Extract the [x, y] coordinate from the center of the cell holding the provided text.  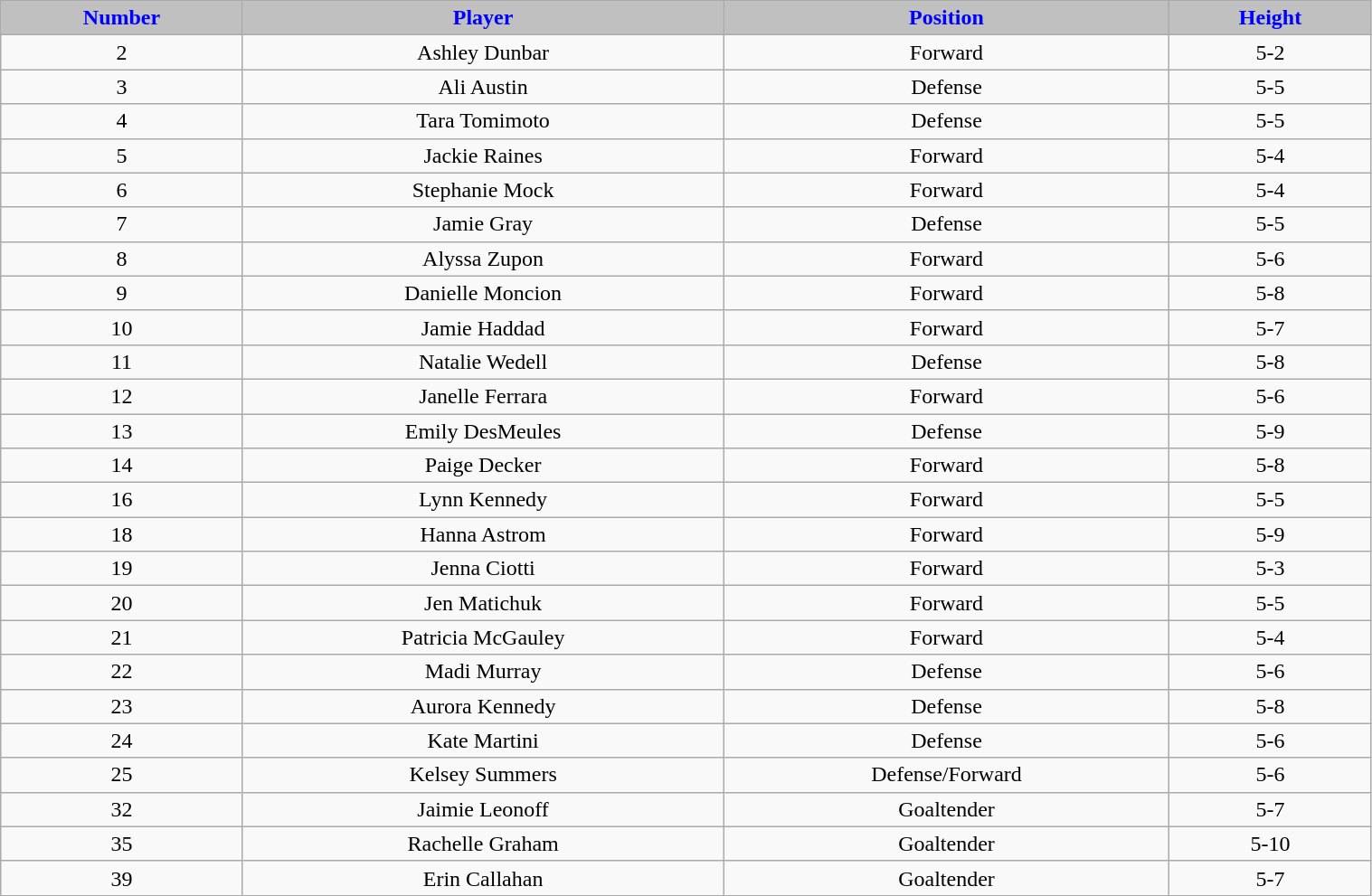
Lynn Kennedy [483, 500]
Paige Decker [483, 466]
Jamie Haddad [483, 327]
Rachelle Graham [483, 844]
22 [121, 672]
3 [121, 87]
2 [121, 52]
Kelsey Summers [483, 775]
12 [121, 396]
5-2 [1270, 52]
Natalie Wedell [483, 362]
24 [121, 740]
Aurora Kennedy [483, 706]
6 [121, 190]
19 [121, 569]
32 [121, 809]
Emily DesMeules [483, 431]
Alyssa Zupon [483, 259]
Tara Tomimoto [483, 121]
39 [121, 878]
13 [121, 431]
Danielle Moncion [483, 293]
Jamie Gray [483, 224]
5-10 [1270, 844]
Ali Austin [483, 87]
20 [121, 603]
Hanna Astrom [483, 534]
Jaimie Leonoff [483, 809]
Number [121, 18]
Erin Callahan [483, 878]
Madi Murray [483, 672]
Patricia McGauley [483, 637]
Jackie Raines [483, 156]
35 [121, 844]
Defense/Forward [946, 775]
Height [1270, 18]
11 [121, 362]
Position [946, 18]
18 [121, 534]
5 [121, 156]
5-3 [1270, 569]
21 [121, 637]
4 [121, 121]
7 [121, 224]
Jenna Ciotti [483, 569]
Jen Matichuk [483, 603]
16 [121, 500]
10 [121, 327]
Kate Martini [483, 740]
23 [121, 706]
Player [483, 18]
Ashley Dunbar [483, 52]
Janelle Ferrara [483, 396]
25 [121, 775]
14 [121, 466]
8 [121, 259]
Stephanie Mock [483, 190]
9 [121, 293]
